Provide the (X, Y) coordinate of the cell's center where the given text is located.  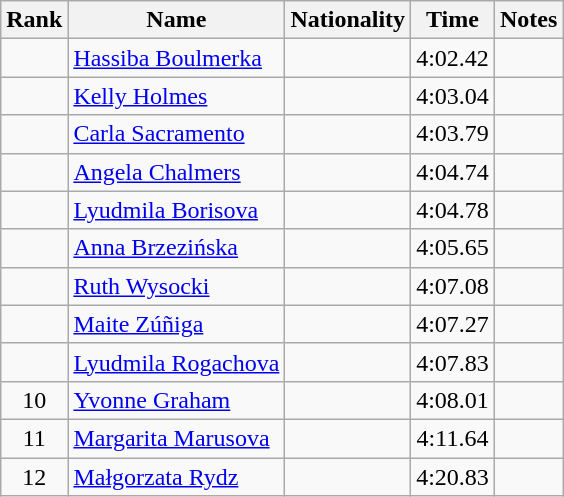
10 (34, 400)
4:03.79 (453, 134)
Notes (528, 20)
4:07.27 (453, 324)
4:20.83 (453, 477)
4:05.65 (453, 248)
4:08.01 (453, 400)
Time (453, 20)
Ruth Wysocki (176, 286)
4:04.74 (453, 172)
Kelly Holmes (176, 96)
Angela Chalmers (176, 172)
11 (34, 438)
4:04.78 (453, 210)
Name (176, 20)
Margarita Marusova (176, 438)
Anna Brzezińska (176, 248)
Rank (34, 20)
4:02.42 (453, 58)
4:03.04 (453, 96)
4:07.83 (453, 362)
Nationality (348, 20)
Lyudmila Rogachova (176, 362)
Hassiba Boulmerka (176, 58)
4:07.08 (453, 286)
Maite Zúñiga (176, 324)
Carla Sacramento (176, 134)
12 (34, 477)
Małgorzata Rydz (176, 477)
Lyudmila Borisova (176, 210)
Yvonne Graham (176, 400)
4:11.64 (453, 438)
